Scan for the cell matching the given text and deliver its [x, y] coordinate at center. 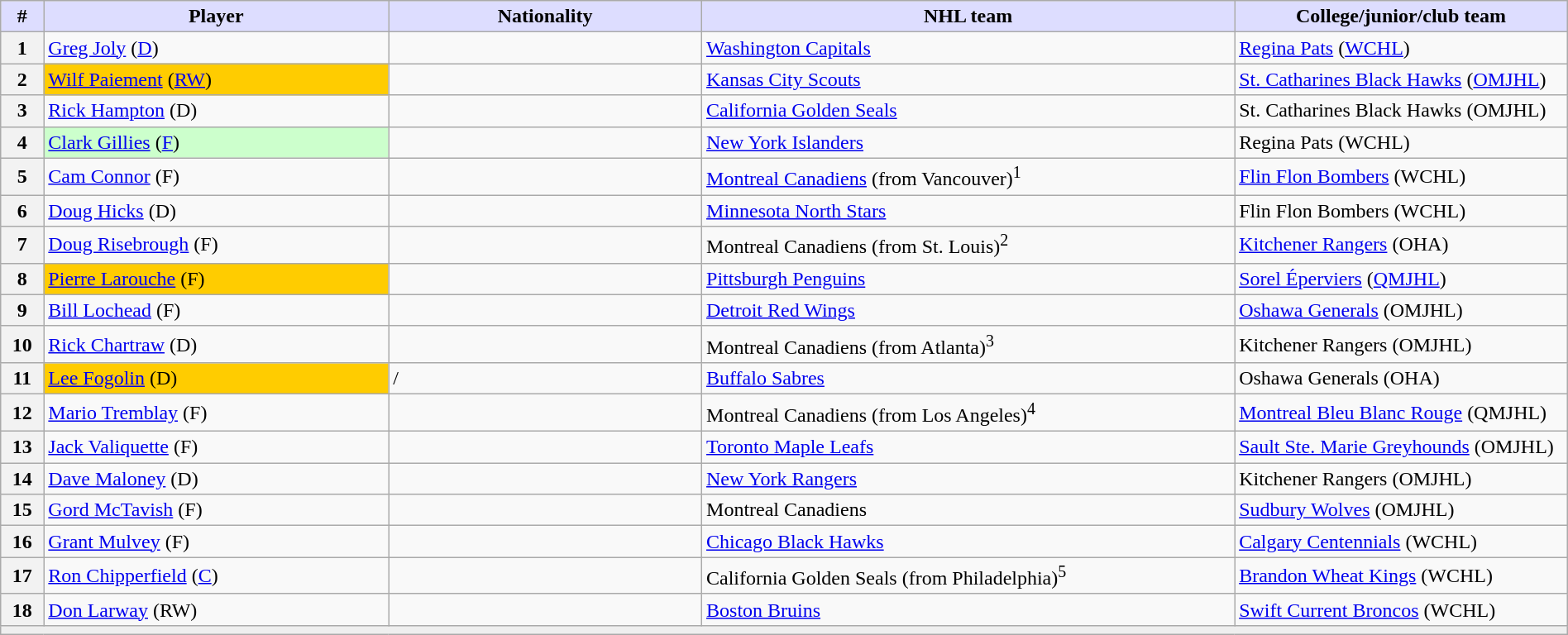
NHL team [968, 17]
Oshawa Generals (OHA) [1401, 379]
6 [22, 211]
Nationality [546, 17]
Swift Current Broncos (WCHL) [1401, 609]
Brandon Wheat Kings (WCHL) [1401, 575]
Kitchener Rangers (OHA) [1401, 245]
Montreal Bleu Blanc Rouge (QMJHL) [1401, 413]
Oshawa Generals (OMJHL) [1401, 310]
Montreal Canadiens (from Vancouver)1 [968, 177]
9 [22, 310]
Cam Connor (F) [217, 177]
Toronto Maple Leafs [968, 447]
California Golden Seals (from Philadelphia)5 [968, 575]
Ron Chipperfield (C) [217, 575]
Pittsburgh Penguins [968, 279]
15 [22, 510]
Detroit Red Wings [968, 310]
Sault Ste. Marie Greyhounds (OMJHL) [1401, 447]
3 [22, 111]
Minnesota North Stars [968, 211]
Wilf Paiement (RW) [217, 79]
Pierre Larouche (F) [217, 279]
New York Islanders [968, 142]
5 [22, 177]
Sudbury Wolves (OMJHL) [1401, 510]
Rick Chartraw (D) [217, 344]
Doug Risebrough (F) [217, 245]
Don Larway (RW) [217, 609]
Doug Hicks (D) [217, 211]
Player [217, 17]
Lee Fogolin (D) [217, 379]
Dave Maloney (D) [217, 479]
Rick Hampton (D) [217, 111]
7 [22, 245]
Grant Mulvey (F) [217, 542]
12 [22, 413]
Jack Valiquette (F) [217, 447]
California Golden Seals [968, 111]
Montreal Canadiens [968, 510]
14 [22, 479]
Boston Bruins [968, 609]
Calgary Centennials (WCHL) [1401, 542]
Mario Tremblay (F) [217, 413]
4 [22, 142]
Montreal Canadiens (from Los Angeles)4 [968, 413]
Clark Gillies (F) [217, 142]
16 [22, 542]
17 [22, 575]
/ [546, 379]
Sorel Éperviers (QMJHL) [1401, 279]
# [22, 17]
Montreal Canadiens (from Atlanta)3 [968, 344]
College/junior/club team [1401, 17]
Chicago Black Hawks [968, 542]
13 [22, 447]
Kansas City Scouts [968, 79]
Washington Capitals [968, 48]
10 [22, 344]
Buffalo Sabres [968, 379]
Gord McTavish (F) [217, 510]
8 [22, 279]
1 [22, 48]
Greg Joly (D) [217, 48]
18 [22, 609]
New York Rangers [968, 479]
Montreal Canadiens (from St. Louis)2 [968, 245]
2 [22, 79]
11 [22, 379]
Bill Lochead (F) [217, 310]
